Identify which cell holds the provided text, then report its (x, y) central coordinate. 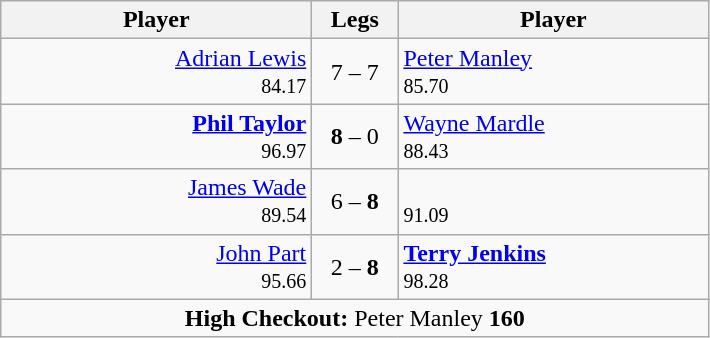
James Wade 89.54 (156, 202)
Legs (355, 20)
John Part 95.66 (156, 266)
6 – 8 (355, 202)
Adrian Lewis 84.17 (156, 72)
Phil Taylor 96.97 (156, 136)
Peter Manley 85.70 (554, 72)
2 – 8 (355, 266)
91.09 (554, 202)
8 – 0 (355, 136)
Terry Jenkins 98.28 (554, 266)
7 – 7 (355, 72)
High Checkout: Peter Manley 160 (355, 318)
Wayne Mardle 88.43 (554, 136)
